From the cell containing the given text, extract its center point as (X, Y) coordinate. 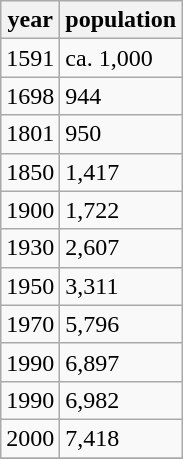
1900 (30, 210)
1,417 (121, 172)
950 (121, 134)
5,796 (121, 324)
3,311 (121, 286)
1950 (30, 286)
population (121, 20)
1,722 (121, 210)
1698 (30, 96)
ca. 1,000 (121, 58)
2000 (30, 438)
year (30, 20)
1591 (30, 58)
6,897 (121, 362)
1970 (30, 324)
944 (121, 96)
1801 (30, 134)
1850 (30, 172)
7,418 (121, 438)
6,982 (121, 400)
1930 (30, 248)
2,607 (121, 248)
